Extract the [x, y] coordinate from the center of the cell holding the provided text.  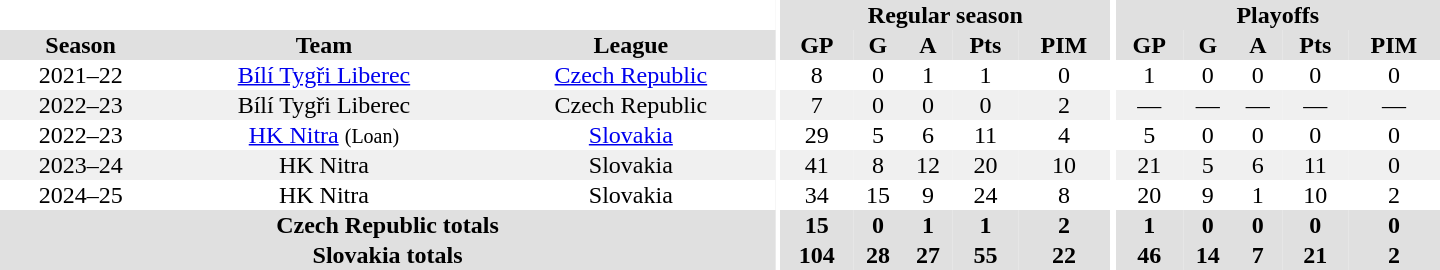
24 [986, 195]
28 [878, 255]
55 [986, 255]
2023–24 [80, 165]
Season [80, 45]
27 [928, 255]
Playoffs [1278, 15]
League [631, 45]
4 [1064, 135]
Regular season [946, 15]
41 [817, 165]
12 [928, 165]
2021–22 [80, 75]
14 [1208, 255]
34 [817, 195]
HK Nitra (Loan) [324, 135]
Czech Republic totals [388, 225]
104 [817, 255]
22 [1064, 255]
29 [817, 135]
2024–25 [80, 195]
Slovakia totals [388, 255]
46 [1148, 255]
Team [324, 45]
